Return the [x, y] coordinate for the center point of the cell that contains the specified text.  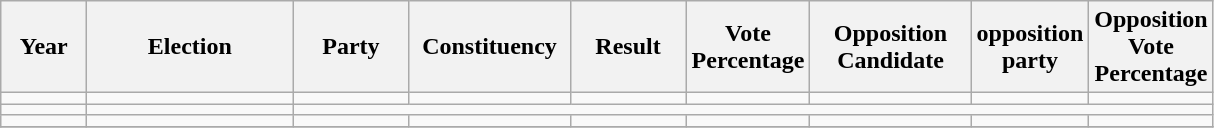
opposition party [1030, 47]
Election [190, 47]
Year [44, 47]
Opposition Vote Percentage [1151, 47]
Opposition Candidate [890, 47]
Party [351, 47]
Vote Percentage [748, 47]
Result [628, 47]
Constituency [490, 47]
